Detect which cell encompasses the target text, then output its [X, Y] center coordinate. 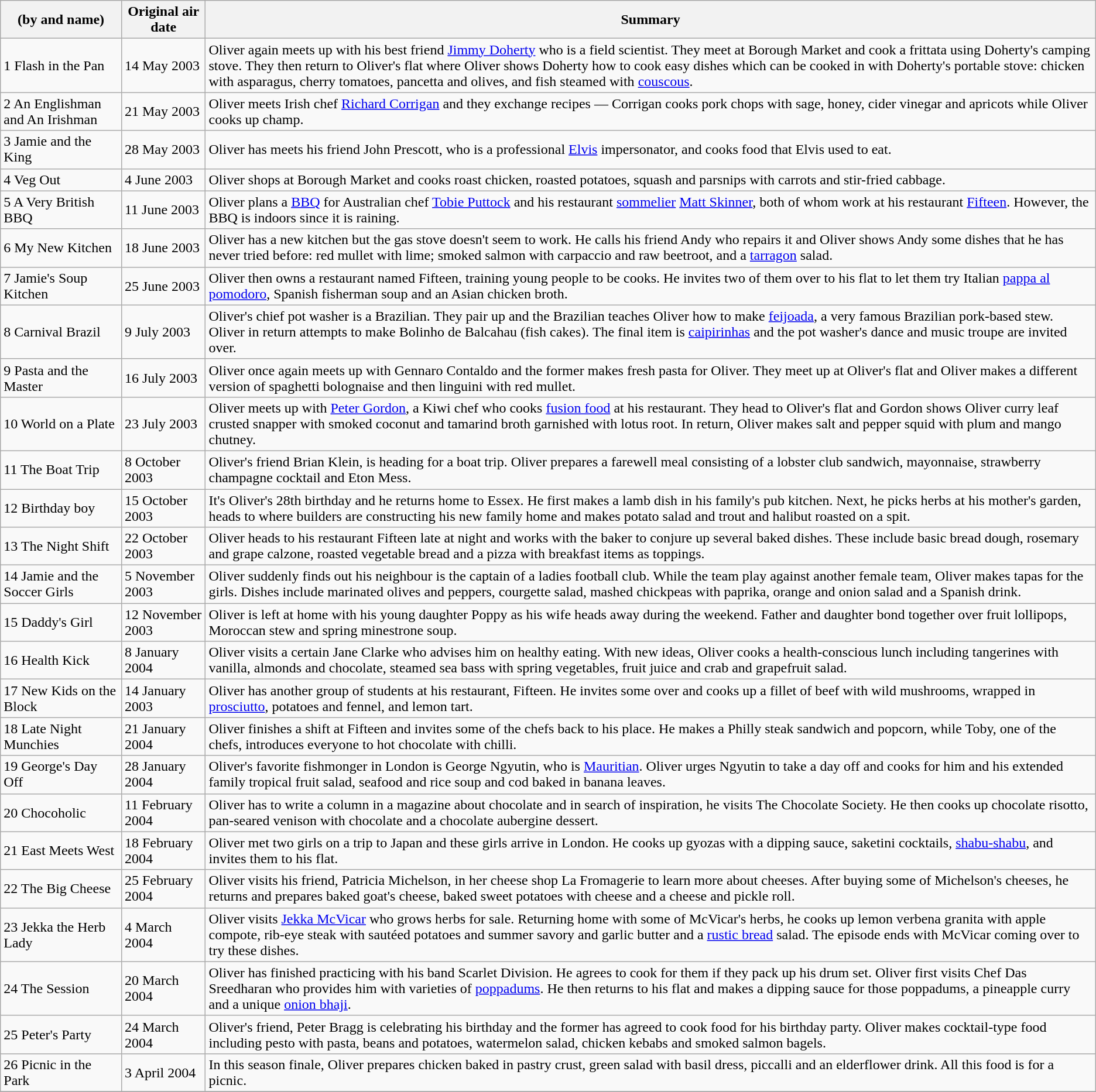
7 Jamie's Soup Kitchen [61, 286]
20 Chocoholic [61, 812]
Oliver has meets his friend John Prescott, who is a professional Elvis impersonator, and cooks food that Elvis used to eat. [650, 150]
24 March 2004 [163, 1035]
18 Late Night Munchies [61, 736]
1 Flash in the Pan [61, 66]
18 February 2004 [163, 851]
8 October 2003 [163, 469]
21 May 2003 [163, 111]
22 The Big Cheese [61, 888]
9 July 2003 [163, 332]
11 The Boat Trip [61, 469]
3 April 2004 [163, 1072]
25 February 2004 [163, 888]
8 Carnival Brazil [61, 332]
23 July 2003 [163, 424]
4 March 2004 [163, 935]
Original air date [163, 20]
8 January 2004 [163, 660]
26 Picnic in the Park [61, 1072]
28 January 2004 [163, 775]
Summary [650, 20]
21 East Meets West [61, 851]
4 June 2003 [163, 180]
2 An Englishman and An Irishman [61, 111]
22 October 2003 [163, 547]
3 Jamie and the King [61, 150]
16 Health Kick [61, 660]
Oliver shops at Borough Market and cooks roast chicken, roasted potatoes, squash and parsnips with carrots and stir-fried cabbage. [650, 180]
9 Pasta and the Master [61, 378]
20 March 2004 [163, 988]
15 October 2003 [163, 508]
14 January 2003 [163, 699]
15 Daddy's Girl [61, 623]
13 The Night Shift [61, 547]
4 Veg Out [61, 180]
25 June 2003 [163, 286]
25 Peter's Party [61, 1035]
24 The Session [61, 988]
14 Jamie and the Soccer Girls [61, 584]
19 George's Day Off [61, 775]
14 May 2003 [163, 66]
10 World on a Plate [61, 424]
18 June 2003 [163, 248]
12 Birthday boy [61, 508]
11 June 2003 [163, 210]
23 Jekka the Herb Lady [61, 935]
5 November 2003 [163, 584]
(by and name) [61, 20]
21 January 2004 [163, 736]
5 A Very British BBQ [61, 210]
16 July 2003 [163, 378]
12 November 2003 [163, 623]
28 May 2003 [163, 150]
17 New Kids on the Block [61, 699]
6 My New Kitchen [61, 248]
11 February 2004 [163, 812]
